Locate the cell with the specified text and output its (X, Y) center coordinate. 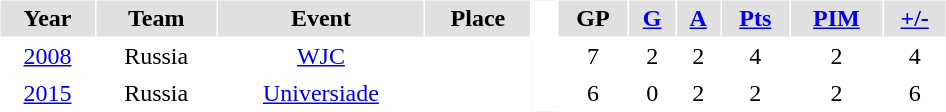
+/- (915, 18)
G (652, 18)
0 (652, 94)
Pts (755, 18)
GP (593, 18)
WJC (321, 56)
2008 (47, 56)
Team (156, 18)
Event (321, 18)
Year (47, 18)
2015 (47, 94)
7 (593, 56)
Universiade (321, 94)
PIM (837, 18)
Place (478, 18)
A (698, 18)
